Pinpoint the cell where the given text exists, returning its [x, y] midpoint coordinate. 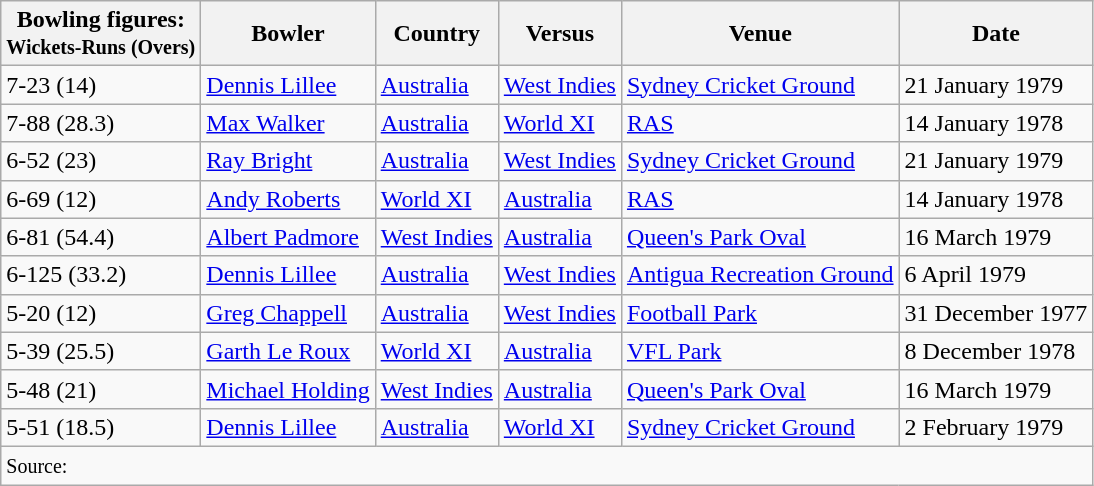
6-69 (12) [101, 199]
Versus [560, 34]
Garth Le Roux [288, 351]
Greg Chappell [288, 313]
Bowling figures:Wickets-Runs (Overs) [101, 34]
Antigua Recreation Ground [760, 275]
Ray Bright [288, 161]
Venue [760, 34]
Source: [547, 465]
Max Walker [288, 123]
6-81 (54.4) [101, 237]
Michael Holding [288, 389]
6 April 1979 [996, 275]
Country [436, 34]
2 February 1979 [996, 427]
7-88 (28.3) [101, 123]
5-20 (12) [101, 313]
6-52 (23) [101, 161]
Albert Padmore [288, 237]
Bowler [288, 34]
5-51 (18.5) [101, 427]
Andy Roberts [288, 199]
Football Park [760, 313]
6-125 (33.2) [101, 275]
31 December 1977 [996, 313]
5-48 (21) [101, 389]
5-39 (25.5) [101, 351]
Date [996, 34]
7-23 (14) [101, 85]
VFL Park [760, 351]
8 December 1978 [996, 351]
